For the text-containing cell, return its midpoint in [x, y] coordinate format. 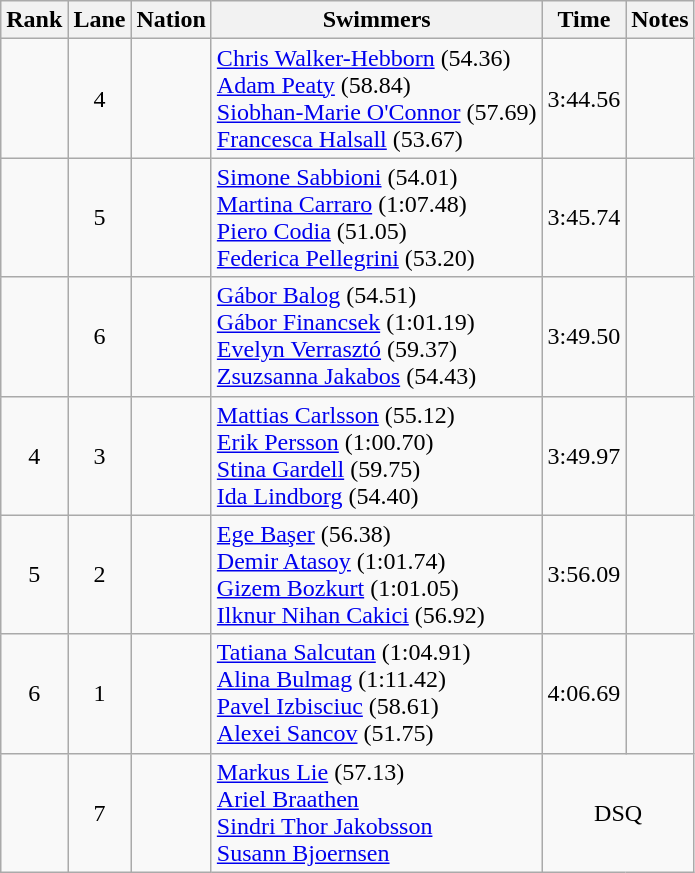
4:06.69 [584, 694]
3 [100, 456]
Ege Başer (56.38)Demir Atasoy (1:01.74)Gizem Bozkurt (1:01.05)Ilknur Nihan Cakici (56.92) [376, 574]
Simone Sabbioni (54.01)Martina Carraro (1:07.48)Piero Codia (51.05)Federica Pellegrini (53.20) [376, 218]
3:56.09 [584, 574]
DSQ [618, 812]
3:49.97 [584, 456]
7 [100, 812]
3:45.74 [584, 218]
Notes [660, 20]
Rank [34, 20]
3:44.56 [584, 98]
Chris Walker-Hebborn (54.36)Adam Peaty (58.84)Siobhan-Marie O'Connor (57.69)Francesca Halsall (53.67) [376, 98]
Markus Lie (57.13)Ariel Braathen Sindri Thor Jakobsson Susann Bjoernsen [376, 812]
Lane [100, 20]
Mattias Carlsson (55.12)Erik Persson (1:00.70)Stina Gardell (59.75)Ida Lindborg (54.40) [376, 456]
1 [100, 694]
Time [584, 20]
Nation [171, 20]
3:49.50 [584, 336]
Tatiana Salcutan (1:04.91)Alina Bulmag (1:11.42)Pavel Izbisciuc (58.61)Alexei Sancov (51.75) [376, 694]
2 [100, 574]
Gábor Balog (54.51)Gábor Financsek (1:01.19)Evelyn Verrasztó (59.37)Zsuzsanna Jakabos (54.43) [376, 336]
Swimmers [376, 20]
